Locate the cell with the specified text and output its [X, Y] center coordinate. 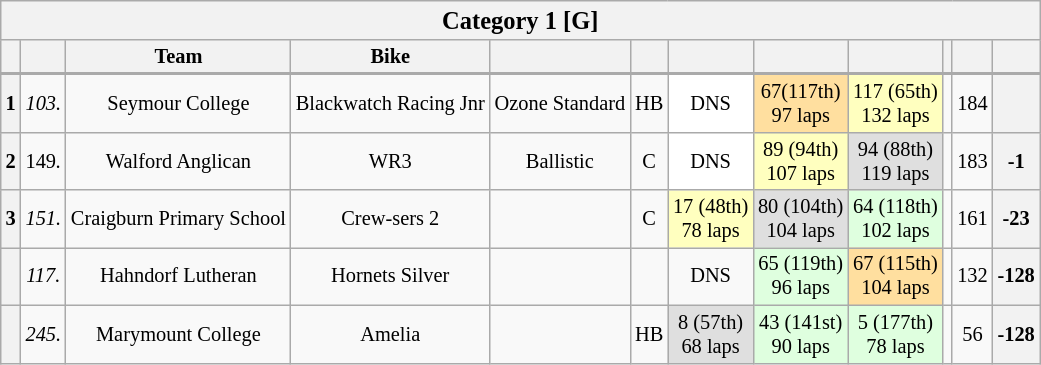
17 (48th)78 laps [710, 219]
Blackwatch Racing Jnr [390, 103]
67(117th)97 laps [800, 103]
Team [178, 57]
Category 1 [G] [520, 20]
WR3 [390, 161]
89 (94th)107 laps [800, 161]
5 (177th)78 laps [895, 334]
56 [972, 334]
103. [44, 103]
3 [11, 219]
Ballistic [560, 161]
245. [44, 334]
183 [972, 161]
Hornets Silver [390, 276]
117 (65th)132 laps [895, 103]
184 [972, 103]
43 (141st)90 laps [800, 334]
80 (104th)104 laps [800, 219]
8 (57th)68 laps [710, 334]
94 (88th)119 laps [895, 161]
Amelia [390, 334]
149. [44, 161]
Marymount College [178, 334]
161 [972, 219]
Seymour College [178, 103]
-23 [1016, 219]
67 (115th)104 laps [895, 276]
117. [44, 276]
Bike [390, 57]
151. [44, 219]
-1 [1016, 161]
132 [972, 276]
2 [11, 161]
65 (119th)96 laps [800, 276]
Walford Anglican [178, 161]
1 [11, 103]
Hahndorf Lutheran [178, 276]
64 (118th)102 laps [895, 219]
Crew-sers 2 [390, 219]
Craigburn Primary School [178, 219]
Ozone Standard [560, 103]
